Search for the cell housing the specified text and yield its [x, y] center coordinate. 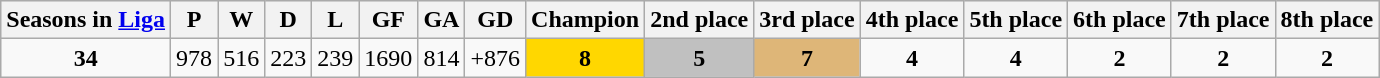
516 [242, 58]
P [194, 20]
5th place [1016, 20]
978 [194, 58]
8 [586, 58]
7th place [1223, 20]
GA [442, 20]
4th place [912, 20]
D [288, 20]
1690 [388, 58]
6th place [1120, 20]
+876 [496, 58]
239 [336, 58]
L [336, 20]
7 [807, 58]
GF [388, 20]
5 [700, 58]
34 [86, 58]
8th place [1327, 20]
Seasons in Liga [86, 20]
GD [496, 20]
2nd place [700, 20]
814 [442, 58]
Champion [586, 20]
223 [288, 58]
3rd place [807, 20]
W [242, 20]
